Determine the [x, y] coordinate at the center of the cell enclosing the given text.  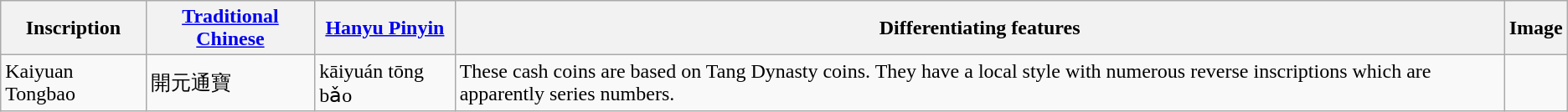
Hanyu Pinyin [385, 28]
Traditional Chinese [230, 28]
kāiyuán tōng bǎo [385, 84]
Kaiyuan Tongbao [74, 84]
Image [1536, 28]
These cash coins are based on Tang Dynasty coins. They have a local style with numerous reverse inscriptions which are apparently series numbers. [980, 84]
開元通寶 [230, 84]
Inscription [74, 28]
Differentiating features [980, 28]
